Locate the cell with the specified text and output its (X, Y) center coordinate. 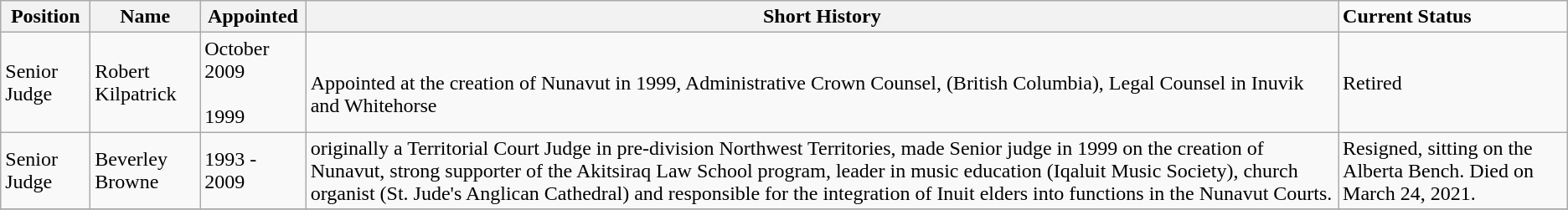
Current Status (1453, 17)
Robert Kilpatrick (146, 82)
Name (146, 17)
Position (45, 17)
Beverley Browne (146, 171)
Retired (1453, 82)
1993 - 2009 (253, 171)
Appointed (253, 17)
Resigned, sitting on the Alberta Bench. Died on March 24, 2021. (1453, 171)
Appointed at the creation of Nunavut in 1999, Administrative Crown Counsel, (British Columbia), Legal Counsel in Inuvik and Whitehorse (822, 82)
Short History (822, 17)
October 2009 1999 (253, 82)
